Find where the given text appears and provide that cell's center as (X, Y) coordinate. 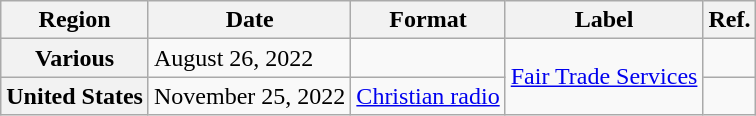
Format (428, 20)
Fair Trade Services (604, 77)
Label (604, 20)
Christian radio (428, 96)
Ref. (730, 20)
November 25, 2022 (249, 96)
Region (75, 20)
August 26, 2022 (249, 58)
Date (249, 20)
Various (75, 58)
United States (75, 96)
